Extract the (x, y) coordinate from the center of the cell holding the provided text.  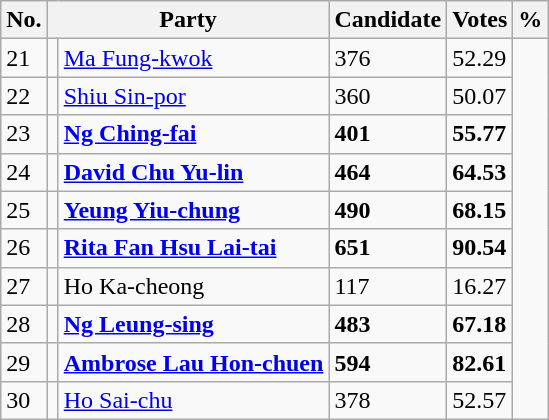
52.57 (480, 400)
29 (24, 362)
23 (24, 134)
27 (24, 286)
360 (388, 96)
Ho Sai-chu (194, 400)
90.54 (480, 248)
378 (388, 400)
117 (388, 286)
82.61 (480, 362)
30 (24, 400)
% (530, 20)
24 (24, 172)
Votes (480, 20)
490 (388, 210)
67.18 (480, 324)
16.27 (480, 286)
376 (388, 58)
Ho Ka-cheong (194, 286)
483 (388, 324)
Party (188, 20)
28 (24, 324)
26 (24, 248)
David Chu Yu-lin (194, 172)
50.07 (480, 96)
401 (388, 134)
Ambrose Lau Hon-chuen (194, 362)
464 (388, 172)
Shiu Sin-por (194, 96)
No. (24, 20)
25 (24, 210)
651 (388, 248)
21 (24, 58)
64.53 (480, 172)
Candidate (388, 20)
68.15 (480, 210)
22 (24, 96)
Ng Leung-sing (194, 324)
52.29 (480, 58)
Ng Ching-fai (194, 134)
55.77 (480, 134)
Ma Fung-kwok (194, 58)
Yeung Yiu-chung (194, 210)
Rita Fan Hsu Lai-tai (194, 248)
594 (388, 362)
